Identify which cell holds the provided text, then report its [X, Y] central coordinate. 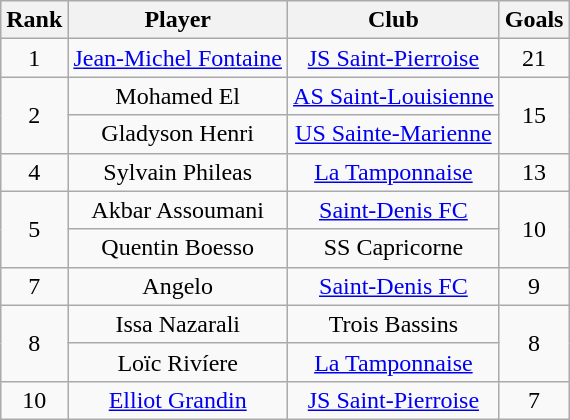
Club [394, 20]
5 [34, 229]
Sylvain Phileas [178, 172]
Angelo [178, 286]
15 [534, 115]
Loïc Rivíere [178, 362]
Goals [534, 20]
AS Saint-Louisienne [394, 96]
Akbar Assoumani [178, 210]
Elliot Grandin [178, 400]
Player [178, 20]
4 [34, 172]
Quentin Boesso [178, 248]
1 [34, 58]
Gladyson Henri [178, 134]
SS Capricorne [394, 248]
Issa Nazarali [178, 324]
9 [534, 286]
2 [34, 115]
Trois Bassins [394, 324]
Rank [34, 20]
13 [534, 172]
US Sainte-Marienne [394, 134]
Jean-Michel Fontaine [178, 58]
Mohamed El [178, 96]
21 [534, 58]
